Extract the (X, Y) coordinate from the center of the cell holding the provided text.  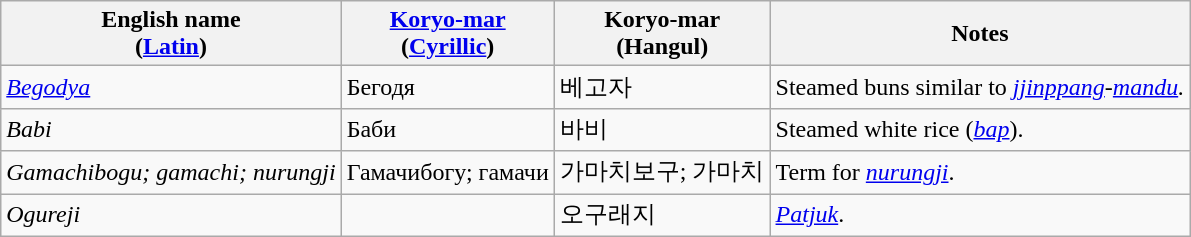
Гамачибогу; гамачи (448, 172)
Баби (448, 130)
Begodya (171, 88)
Ogureji (171, 216)
가마치보구; 가마치 (662, 172)
Steamed buns similar to jjinppang-mandu. (980, 88)
Gamachibogu; gamachi; nurungji (171, 172)
베고자 (662, 88)
Steamed white rice (bap). (980, 130)
Babi (171, 130)
Koryo-mar(Cyrillic) (448, 34)
Koryo-mar(Hangul) (662, 34)
Бегодя (448, 88)
바비 (662, 130)
Term for nurungji. (980, 172)
English name(Latin) (171, 34)
Patjuk. (980, 216)
Notes (980, 34)
오구래지 (662, 216)
